Scan for the cell matching the given text and deliver its [X, Y] coordinate at center. 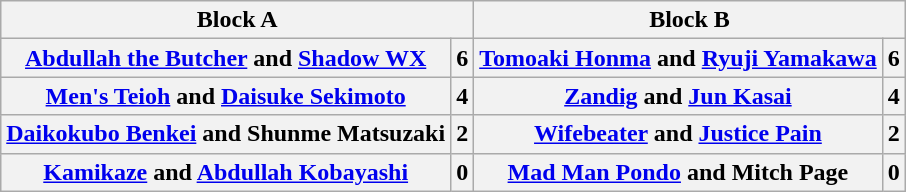
Tomoaki Honma and Ryuji Yamakawa [678, 58]
Block A [238, 20]
Daikokubo Benkei and Shunme Matsuzaki [226, 134]
Block B [690, 20]
Men's Teioh and Daisuke Sekimoto [226, 96]
Zandig and Jun Kasai [678, 96]
Abdullah the Butcher and Shadow WX [226, 58]
Mad Man Pondo and Mitch Page [678, 172]
Wifebeater and Justice Pain [678, 134]
Kamikaze and Abdullah Kobayashi [226, 172]
